Return (x, y) of the center of cell containing provided text 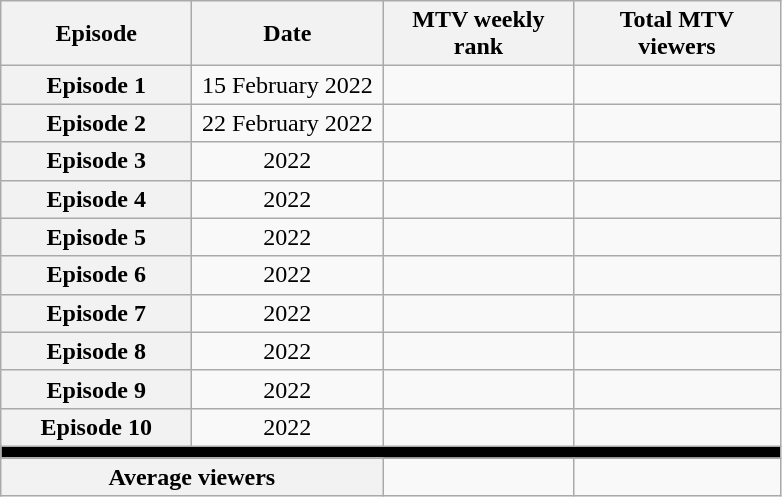
Episode 2 (96, 123)
Episode 9 (96, 389)
Episode (96, 34)
Episode 5 (96, 237)
Episode 8 (96, 351)
Episode 4 (96, 199)
Total MTV viewers (677, 34)
Episode 3 (96, 161)
Episode 6 (96, 275)
22 February 2022 (288, 123)
Episode 7 (96, 313)
Average viewers (192, 477)
MTV weekly rank (478, 34)
15 February 2022 (288, 85)
Episode 1 (96, 85)
Episode 10 (96, 427)
Date (288, 34)
